Detect which cell encompasses the target text, then output its (X, Y) center coordinate. 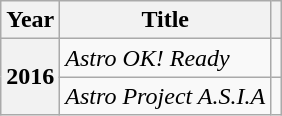
Title (166, 20)
Astro Project A.S.I.A (166, 96)
2016 (30, 77)
Astro OK! Ready (166, 58)
Year (30, 20)
